Pinpoint the cell where the given text exists, returning its [X, Y] midpoint coordinate. 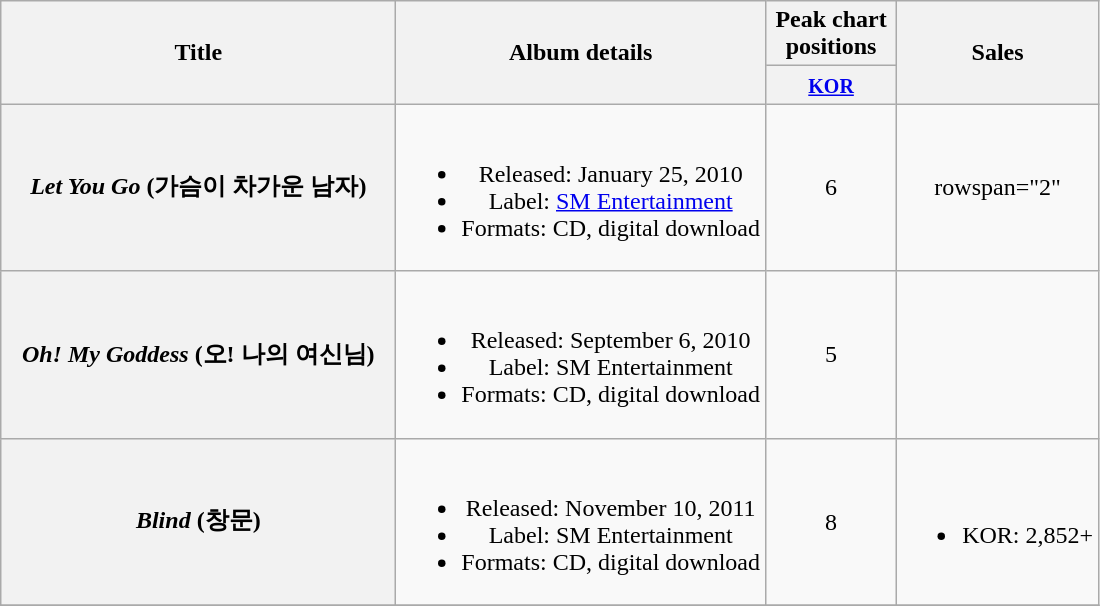
Album details [581, 52]
KOR [832, 85]
Let You Go (가슴이 차가운 남자) [198, 188]
Blind (창문) [198, 522]
KOR: 2,852+ [998, 522]
5 [832, 354]
Title [198, 52]
Released: January 25, 2010Label: SM EntertainmentFormats: CD, digital download [581, 188]
8 [832, 522]
6 [832, 188]
Oh! My Goddess (오! 나의 여신님) [198, 354]
rowspan="2" [998, 188]
Released: September 6, 2010Label: SM EntertainmentFormats: CD, digital download [581, 354]
Peak chart positions [832, 34]
Sales [998, 52]
Released: November 10, 2011Label: SM EntertainmentFormats: CD, digital download [581, 522]
